Return [X, Y] of the center of cell containing provided text 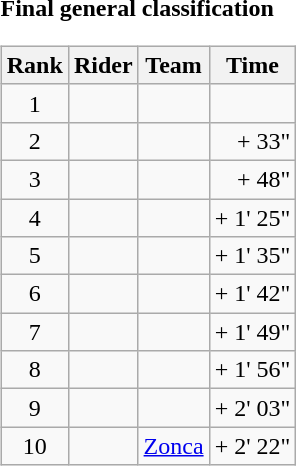
3 [34, 179]
+ 1' 25" [252, 217]
+ 2' 22" [252, 446]
Zonca [174, 446]
Rider [103, 65]
+ 48" [252, 179]
8 [34, 370]
2 [34, 141]
+ 1' 35" [252, 256]
6 [34, 294]
5 [34, 256]
+ 1' 49" [252, 332]
+ 1' 56" [252, 370]
10 [34, 446]
+ 2' 03" [252, 408]
9 [34, 408]
+ 1' 42" [252, 294]
Team [174, 65]
1 [34, 103]
Time [252, 65]
+ 33" [252, 141]
4 [34, 217]
7 [34, 332]
Rank [34, 65]
